From the cell containing the given text, extract its center point as (X, Y) coordinate. 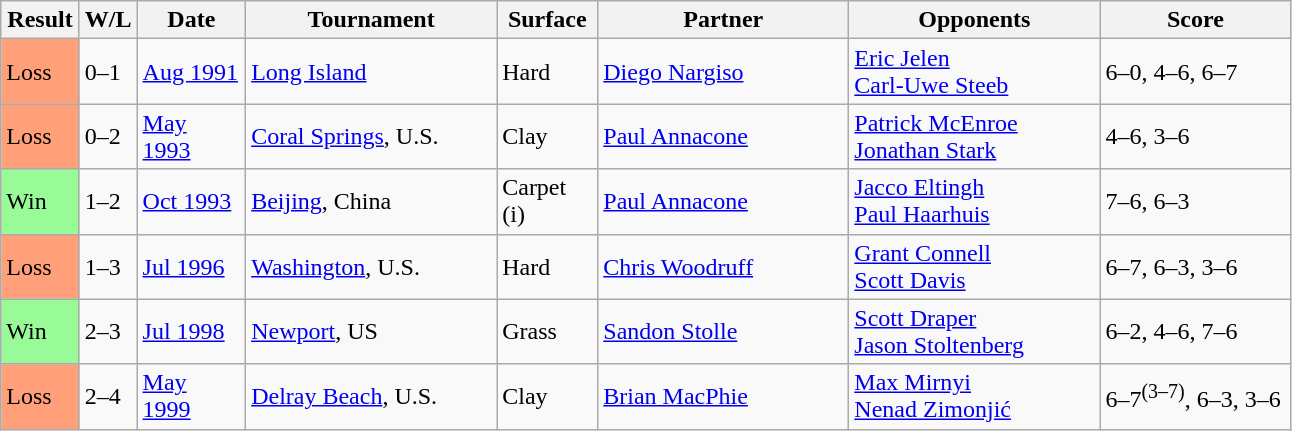
Coral Springs, U.S. (372, 136)
Opponents (974, 20)
Brian MacPhie (724, 396)
1–3 (108, 266)
Max Mirnyi Nenad Zimonjić (974, 396)
Newport, US (372, 332)
Score (1196, 20)
Result (40, 20)
Oct 1993 (192, 202)
7–6, 6–3 (1196, 202)
Long Island (372, 72)
Grass (548, 332)
Partner (724, 20)
6–0, 4–6, 6–7 (1196, 72)
Tournament (372, 20)
Aug 1991 (192, 72)
Surface (548, 20)
May 1999 (192, 396)
Chris Woodruff (724, 266)
Beijing, China (372, 202)
0–1 (108, 72)
Washington, U.S. (372, 266)
Grant Connell Scott Davis (974, 266)
W/L (108, 20)
0–2 (108, 136)
Patrick McEnroe Jonathan Stark (974, 136)
May 1993 (192, 136)
2–3 (108, 332)
Scott Draper Jason Stoltenberg (974, 332)
Diego Nargiso (724, 72)
6–7, 6–3, 3–6 (1196, 266)
Jul 1998 (192, 332)
Jacco Eltingh Paul Haarhuis (974, 202)
Delray Beach, U.S. (372, 396)
1–2 (108, 202)
Date (192, 20)
6–7(3–7), 6–3, 3–6 (1196, 396)
Carpet (i) (548, 202)
4–6, 3–6 (1196, 136)
Eric Jelen Carl-Uwe Steeb (974, 72)
Sandon Stolle (724, 332)
Jul 1996 (192, 266)
6–2, 4–6, 7–6 (1196, 332)
2–4 (108, 396)
